Pinpoint the cell where the given text exists, returning its [X, Y] midpoint coordinate. 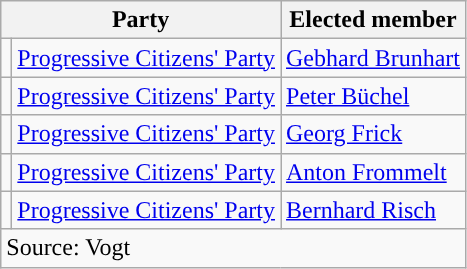
Elected member [372, 20]
Party [141, 20]
Anton Frommelt [372, 172]
Peter Büchel [372, 96]
Bernhard Risch [372, 210]
Gebhard Brunhart [372, 58]
Source: Vogt [234, 248]
Georg Frick [372, 134]
